Pinpoint the cell where the given text exists, returning its [X, Y] midpoint coordinate. 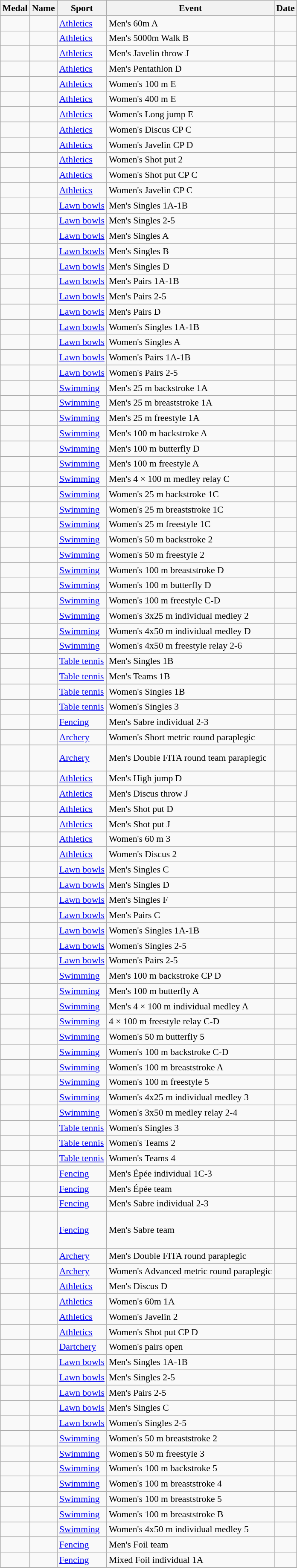
Men's 5000m Walk B [190, 38]
Women's Teams 2 [190, 1143]
Event [190, 8]
Women's 25 m backstroke 1C [190, 494]
Men's Pairs 1A-1B [190, 281]
Men's Épée team [190, 1189]
Women's Discus CP C [190, 130]
Women's 25 m freestyle 1C [190, 525]
Women's 100 m freestyle C-D [190, 601]
Women's pairs open [190, 1347]
Women's 3x50 m medley relay 2-4 [190, 1113]
Men's Pairs D [190, 312]
Women's 4x50 m individual medley 5 [190, 1530]
4 × 100 m freestyle relay C-D [190, 1022]
Women's Advanced metric round paraplegic [190, 1271]
Women's 25 m breaststroke 1C [190, 510]
Men's 4 × 100 m individual medley A [190, 1006]
Women's Pairs 1A-1B [190, 358]
Men's 100 m freestyle A [190, 464]
Sport [82, 8]
Women's 60 m 3 [190, 839]
Men's Double FITA round paraplegic [190, 1256]
Men's Singles F [190, 900]
Men's Double FITA round team paraplegic [190, 758]
Men's Discus throw J [190, 794]
Women's 100 m backstroke C-D [190, 1052]
Women's 50 m backstroke 2 [190, 540]
Women's Long jump E [190, 115]
Men's Singles 1B [190, 661]
Women's 400 m E [190, 99]
Women's 4x25 m individual medley 3 [190, 1098]
Women's Short metric round paraplegic [190, 737]
Women's Shot put CP C [190, 175]
Men's 25 m breaststroke 1A [190, 403]
Men's High jump D [190, 779]
Women's Shot put CP D [190, 1332]
Mixed Foil individual 1A [190, 1560]
Men's Singles A [190, 236]
Women's Javelin CP C [190, 191]
Men's 60m A [190, 23]
Men's 25 m freestyle 1A [190, 418]
Men's Teams 1B [190, 677]
Men's Pentathlon D [190, 69]
Men's Pairs C [190, 916]
Women's 50 m breaststroke 2 [190, 1438]
Men's 100 m backstroke CP D [190, 976]
Men's Singles B [190, 251]
Women's 100 m breaststroke 4 [190, 1484]
Women's 4x50 m freestyle relay 2-6 [190, 646]
Women's 50 m butterfly 5 [190, 1037]
Men's Sabre team [190, 1230]
Men's 4 × 100 m medley relay C [190, 479]
Men's Javelin throw J [190, 54]
Men's 25 m backstroke 1A [190, 388]
Dartchery [82, 1347]
Women's 50 m freestyle 3 [190, 1454]
Women's 4x50 m individual medley D [190, 631]
Women's 100 m breaststroke A [190, 1067]
Women's 100 m butterfly D [190, 585]
Women's 100 m breaststroke D [190, 570]
Women's Shot put 2 [190, 160]
Women's 100 m E [190, 84]
Women's 100 m breaststroke B [190, 1514]
Women's Javelin 2 [190, 1317]
Men's 100 m butterfly D [190, 449]
Women's Singles 1B [190, 692]
Women's 50 m freestyle 2 [190, 555]
Women's 100 m freestyle 5 [190, 1082]
Men's 100 m backstroke A [190, 434]
Men's Épée individual 1C-3 [190, 1174]
Men's Shot put D [190, 809]
Women's Discus 2 [190, 855]
Name [44, 8]
Men's Foil team [190, 1545]
Women's 60m 1A [190, 1302]
Women's 3x25 m individual medley 2 [190, 616]
Men's Shot put J [190, 824]
Women's 100 m backstroke 5 [190, 1469]
Women's Javelin CP D [190, 145]
Medal [15, 8]
Women's Singles A [190, 342]
Date [285, 8]
Men's 100 m butterfly A [190, 991]
Men's Discus D [190, 1287]
Women's 100 m breaststroke 5 [190, 1499]
Women's Teams 4 [190, 1159]
